Pinpoint the cell where the given text exists, returning its (X, Y) midpoint coordinate. 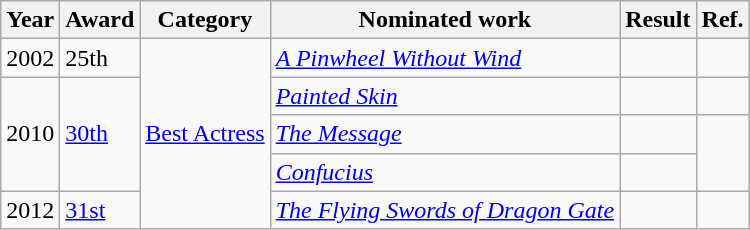
2012 (30, 210)
Nominated work (445, 20)
Confucius (445, 172)
25th (100, 58)
30th (100, 134)
Category (205, 20)
2002 (30, 58)
31st (100, 210)
A Pinwheel Without Wind (445, 58)
The Message (445, 134)
Award (100, 20)
Best Actress (205, 134)
Year (30, 20)
The Flying Swords of Dragon Gate (445, 210)
Ref. (722, 20)
Painted Skin (445, 96)
Result (658, 20)
2010 (30, 134)
